Find where the given text appears and provide that cell's center as (X, Y) coordinate. 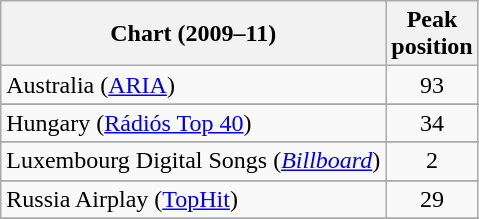
34 (432, 123)
2 (432, 161)
Hungary (Rádiós Top 40) (194, 123)
Australia (ARIA) (194, 85)
29 (432, 199)
Russia Airplay (TopHit) (194, 199)
93 (432, 85)
Peakposition (432, 34)
Chart (2009–11) (194, 34)
Luxembourg Digital Songs (Billboard) (194, 161)
